Detect which cell encompasses the target text, then output its (X, Y) center coordinate. 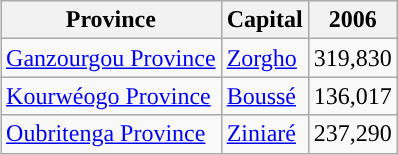
Province (112, 20)
Kourwéogo Province (112, 96)
Boussé (264, 96)
Ziniaré (264, 134)
Capital (264, 20)
Zorgho (264, 58)
2006 (352, 20)
Oubritenga Province (112, 134)
237,290 (352, 134)
136,017 (352, 96)
319,830 (352, 58)
Ganzourgou Province (112, 58)
